Search for the cell housing the specified text and yield its (X, Y) center coordinate. 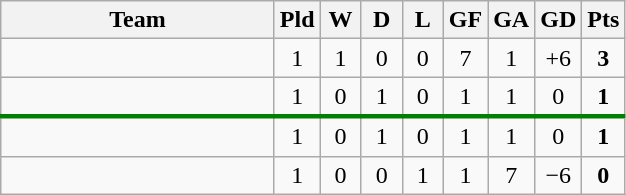
−6 (558, 175)
Pld (297, 20)
W (340, 20)
D (382, 20)
Pts (604, 20)
L (422, 20)
GF (465, 20)
+6 (558, 58)
GD (558, 20)
Team (138, 20)
GA (512, 20)
3 (604, 58)
